Provide the [x, y] coordinate of the cell's center where the given text is located.  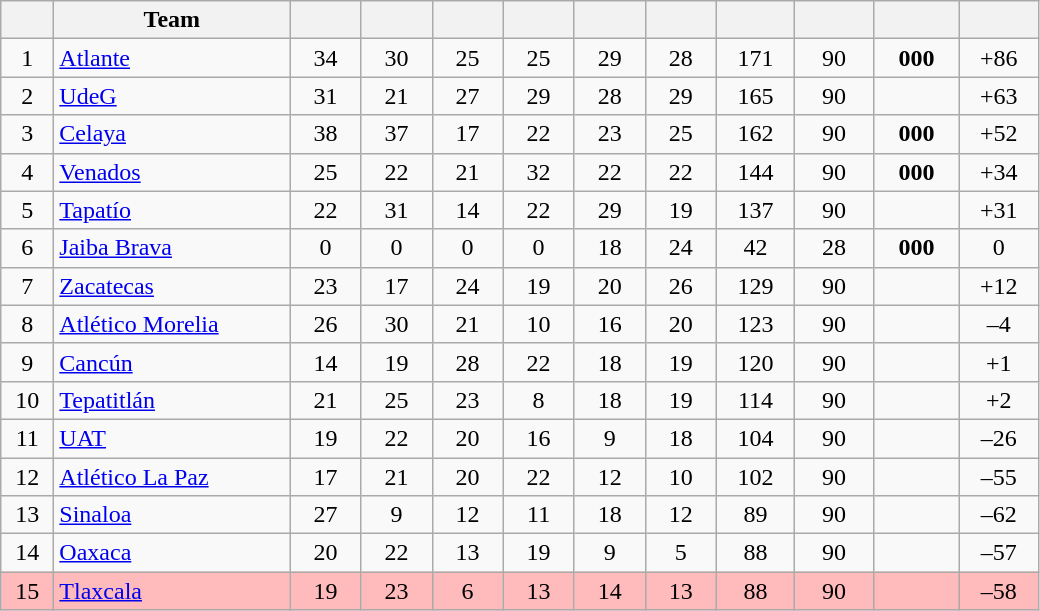
–55 [998, 477]
2 [28, 96]
137 [756, 210]
4 [28, 172]
+12 [998, 286]
+31 [998, 210]
Venados [172, 172]
144 [756, 172]
Atlético Morelia [172, 324]
Tlaxcala [172, 591]
–4 [998, 324]
171 [756, 58]
+86 [998, 58]
89 [756, 515]
34 [326, 58]
32 [538, 172]
42 [756, 248]
37 [396, 134]
UAT [172, 438]
UdeG [172, 96]
+34 [998, 172]
120 [756, 362]
114 [756, 400]
Celaya [172, 134]
123 [756, 324]
–57 [998, 553]
+1 [998, 362]
7 [28, 286]
–58 [998, 591]
129 [756, 286]
15 [28, 591]
Zacatecas [172, 286]
+52 [998, 134]
Team [172, 20]
1 [28, 58]
Cancún [172, 362]
Tapatío [172, 210]
Atlante [172, 58]
Sinaloa [172, 515]
38 [326, 134]
–62 [998, 515]
Tepatitlán [172, 400]
165 [756, 96]
3 [28, 134]
–26 [998, 438]
+63 [998, 96]
+2 [998, 400]
104 [756, 438]
Oaxaca [172, 553]
Jaiba Brava [172, 248]
Atlético La Paz [172, 477]
102 [756, 477]
162 [756, 134]
